Search for the cell housing the specified text and yield its [X, Y] center coordinate. 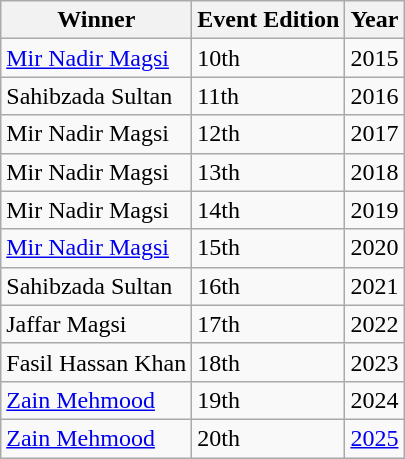
2025 [374, 438]
14th [268, 210]
Year [374, 20]
10th [268, 58]
2017 [374, 134]
2023 [374, 362]
2015 [374, 58]
20th [268, 438]
16th [268, 286]
12th [268, 134]
2021 [374, 286]
11th [268, 96]
15th [268, 248]
2022 [374, 324]
2016 [374, 96]
2020 [374, 248]
Fasil Hassan Khan [96, 362]
19th [268, 400]
Event Edition [268, 20]
Jaffar Magsi [96, 324]
2018 [374, 172]
2019 [374, 210]
Winner [96, 20]
2024 [374, 400]
17th [268, 324]
18th [268, 362]
13th [268, 172]
